Provide the [X, Y] coordinate of the cell's center where the given text is located.  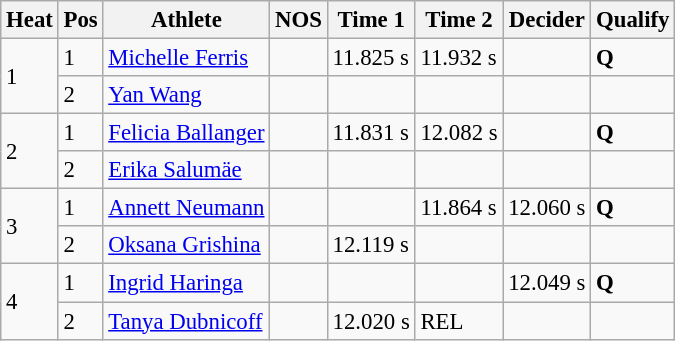
Yan Wang [186, 95]
12.082 s [459, 133]
REL [459, 321]
Pos [80, 20]
Qualify [633, 20]
4 [30, 302]
12.049 s [547, 283]
3 [30, 226]
11.864 s [459, 208]
12.060 s [547, 208]
Michelle Ferris [186, 58]
Athlete [186, 20]
11.831 s [371, 133]
Time 1 [371, 20]
Oksana Grishina [186, 245]
Time 2 [459, 20]
11.825 s [371, 58]
Tanya Dubnicoff [186, 321]
NOS [298, 20]
Ingrid Haringa [186, 283]
Annett Neumann [186, 208]
Decider [547, 20]
12.020 s [371, 321]
11.932 s [459, 58]
Heat [30, 20]
Felicia Ballanger [186, 133]
12.119 s [371, 245]
Erika Salumäe [186, 170]
